Detect which cell encompasses the target text, then output its (x, y) center coordinate. 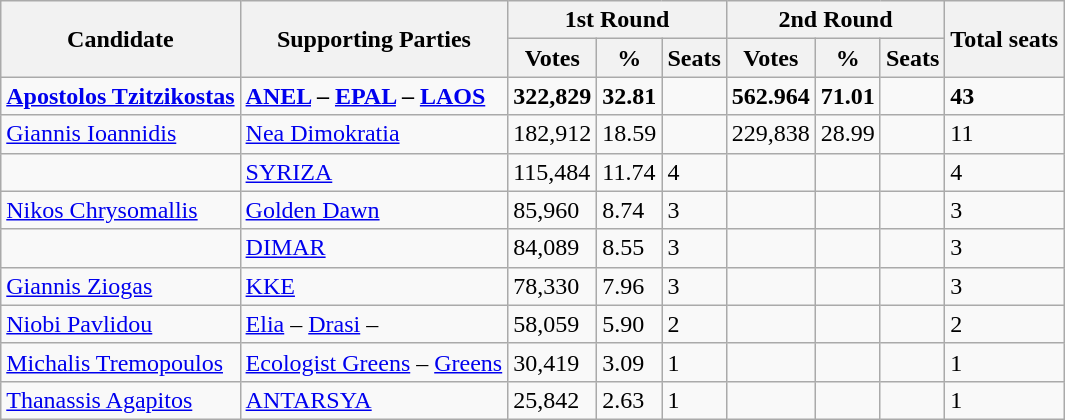
322,829 (552, 96)
ANEL – EPAL – LAOS (374, 96)
Golden Dawn (374, 210)
Ecologist Greens – Greens (374, 362)
Total seats (1004, 39)
Giannis Ziogas (120, 286)
Michalis Tremopoulos (120, 362)
Giannis Ioannidis (120, 134)
Nikos Chrysomallis (120, 210)
182,912 (552, 134)
32.81 (630, 96)
11.74 (630, 172)
Candidate (120, 39)
KKE (374, 286)
8.55 (630, 248)
Elia – Drasi – (374, 324)
18.59 (630, 134)
43 (1004, 96)
28.99 (848, 134)
562.964 (770, 96)
84,089 (552, 248)
ANTARSYA (374, 400)
229,838 (770, 134)
Nea Dimokratia (374, 134)
2nd Round (836, 20)
1st Round (618, 20)
Thanassis Agapitos (120, 400)
11 (1004, 134)
71.01 (848, 96)
Supporting Parties (374, 39)
30,419 (552, 362)
Niobi Pavlidou (120, 324)
115,484 (552, 172)
58,059 (552, 324)
7.96 (630, 286)
SYRIZA (374, 172)
DIMAR (374, 248)
3.09 (630, 362)
Apostolos Tzitzikostas (120, 96)
25,842 (552, 400)
8.74 (630, 210)
2.63 (630, 400)
5.90 (630, 324)
78,330 (552, 286)
85,960 (552, 210)
